Capture the cell that displays the provided text and extract its (X, Y) central coordinate. 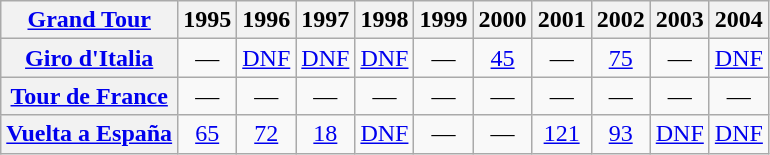
18 (326, 134)
1997 (326, 20)
2001 (562, 20)
1995 (208, 20)
2000 (502, 20)
72 (266, 134)
Vuelta a España (90, 134)
65 (208, 134)
45 (502, 58)
1998 (384, 20)
Tour de France (90, 96)
Grand Tour (90, 20)
121 (562, 134)
75 (620, 58)
2002 (620, 20)
1999 (444, 20)
1996 (266, 20)
93 (620, 134)
2003 (680, 20)
2004 (738, 20)
Giro d'Italia (90, 58)
